Return (x, y) of the center of cell containing provided text 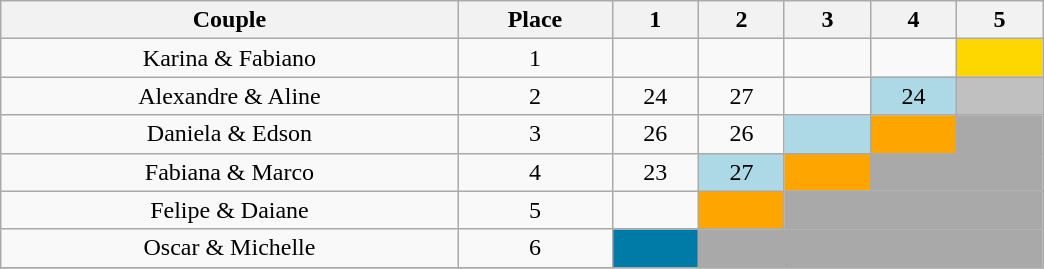
Karina & Fabiano (229, 58)
Fabiana & Marco (229, 172)
Place (536, 20)
Alexandre & Aline (229, 96)
6 (536, 248)
Daniela & Edson (229, 134)
Felipe & Daiane (229, 210)
23 (655, 172)
Couple (229, 20)
Oscar & Michelle (229, 248)
